For the text-containing cell, return its midpoint in (x, y) coordinate format. 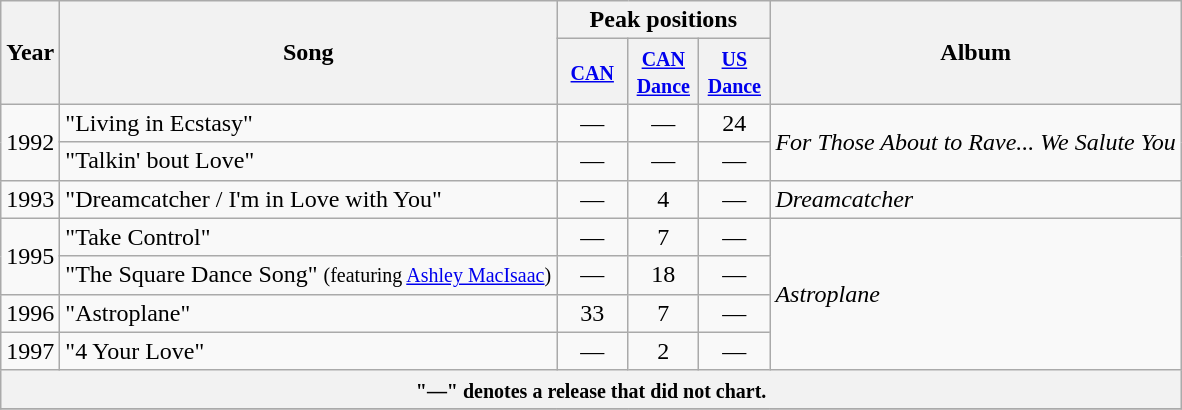
USDance (734, 72)
CANDance (664, 72)
Peak positions (664, 20)
2 (664, 351)
Song (308, 52)
Year (30, 52)
1992 (30, 142)
Astroplane (976, 294)
"Astroplane" (308, 313)
1997 (30, 351)
4 (664, 199)
"Living in Ecstasy" (308, 123)
Album (976, 52)
33 (592, 313)
"—" denotes a release that did not chart. (592, 389)
"Dreamcatcher / I'm in Love with You" (308, 199)
1996 (30, 313)
CAN (592, 72)
"4 Your Love" (308, 351)
"Take Control" (308, 237)
1993 (30, 199)
"The Square Dance Song" (featuring Ashley MacIsaac) (308, 275)
1995 (30, 256)
"Talkin' bout Love" (308, 161)
Dreamcatcher (976, 199)
24 (734, 123)
18 (664, 275)
For Those About to Rave... We Salute You (976, 142)
